Output the [x, y] coordinate of the center of the cell containing the given text.  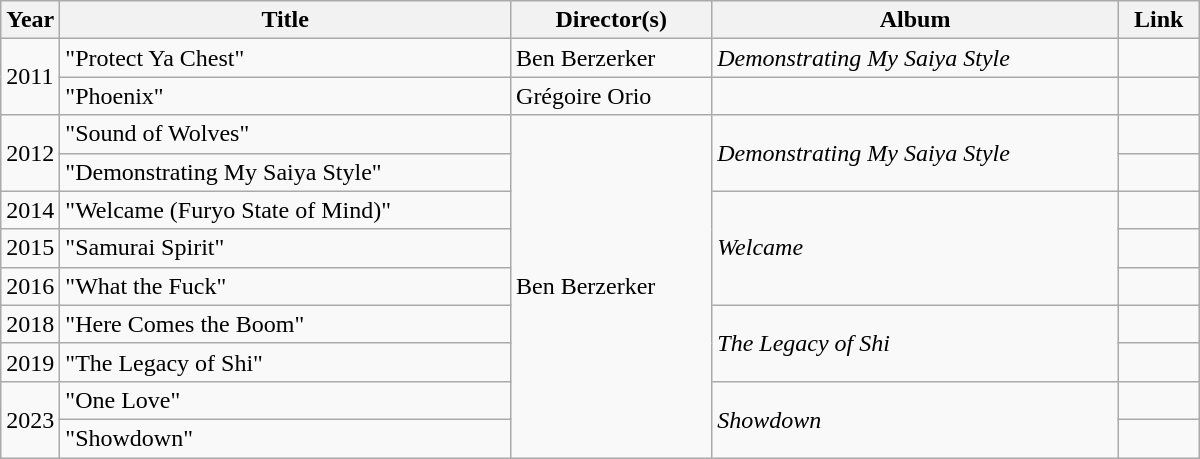
2019 [30, 362]
2016 [30, 286]
"One Love" [286, 400]
"Demonstrating My Saiya Style" [286, 172]
"Welcame (Furyo State of Mind)" [286, 210]
2018 [30, 324]
Year [30, 20]
Welcame [916, 248]
Showdown [916, 419]
Album [916, 20]
2011 [30, 77]
2015 [30, 248]
Title [286, 20]
2012 [30, 153]
The Legacy of Shi [916, 343]
"Samurai Spirit" [286, 248]
Grégoire Orio [612, 96]
"Showdown" [286, 438]
"Here Comes the Boom" [286, 324]
Link [1158, 20]
2023 [30, 419]
"Phoenix" [286, 96]
Director(s) [612, 20]
2014 [30, 210]
"Protect Ya Chest" [286, 58]
"What the Fuck" [286, 286]
"The Legacy of Shi" [286, 362]
"Sound of Wolves" [286, 134]
